From the cell containing the given text, extract its center point as [X, Y] coordinate. 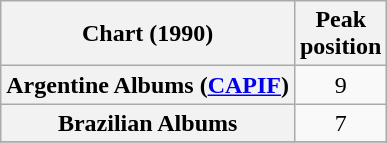
7 [340, 123]
9 [340, 85]
Brazilian Albums [148, 123]
Peakposition [340, 34]
Argentine Albums (CAPIF) [148, 85]
Chart (1990) [148, 34]
